Pinpoint the cell where the given text exists, returning its [X, Y] midpoint coordinate. 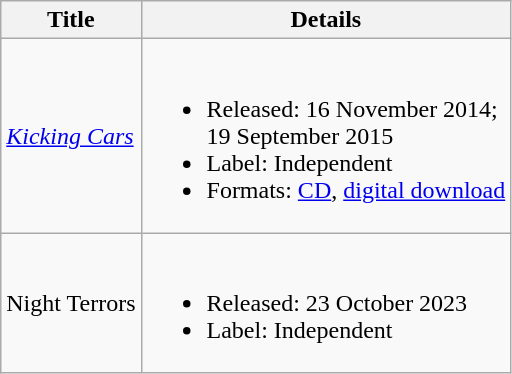
Kicking Cars [71, 136]
Released: 23 October 2023Label: Independent [326, 303]
Details [326, 20]
Released: 16 November 2014;19 September 2015 Label: IndependentFormats: CD, digital download [326, 136]
Title [71, 20]
Night Terrors [71, 303]
